Capture the cell that displays the provided text and extract its (X, Y) central coordinate. 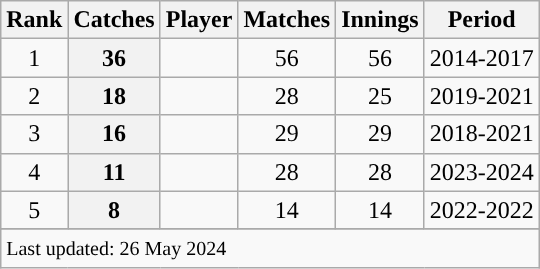
2023-2024 (482, 172)
Period (482, 20)
18 (114, 96)
8 (114, 210)
Matches (287, 20)
2022-2022 (482, 210)
Rank (34, 20)
5 (34, 210)
Last updated: 26 May 2024 (270, 248)
11 (114, 172)
Catches (114, 20)
Player (199, 20)
3 (34, 134)
2014-2017 (482, 58)
36 (114, 58)
2018-2021 (482, 134)
2 (34, 96)
Innings (380, 20)
2019-2021 (482, 96)
25 (380, 96)
4 (34, 172)
16 (114, 134)
1 (34, 58)
